Detect which cell encompasses the target text, then output its (x, y) center coordinate. 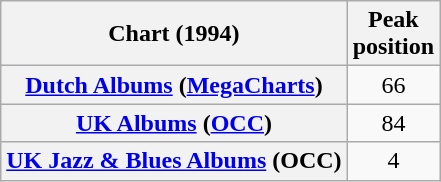
66 (393, 85)
UK Albums (OCC) (174, 123)
4 (393, 161)
Chart (1994) (174, 34)
Dutch Albums (MegaCharts) (174, 85)
UK Jazz & Blues Albums (OCC) (174, 161)
84 (393, 123)
Peakposition (393, 34)
